Extract the [X, Y] coordinate from the center of the cell holding the provided text.  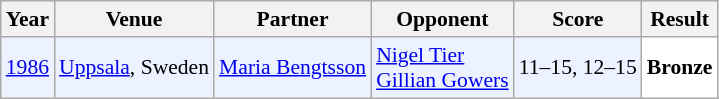
Result [680, 19]
Year [28, 19]
Bronze [680, 68]
Opponent [442, 19]
Nigel Tier Gillian Gowers [442, 68]
Maria Bengtsson [292, 68]
Uppsala, Sweden [134, 68]
Partner [292, 19]
11–15, 12–15 [578, 68]
Score [578, 19]
1986 [28, 68]
Venue [134, 19]
